Detect which cell encompasses the target text, then output its [x, y] center coordinate. 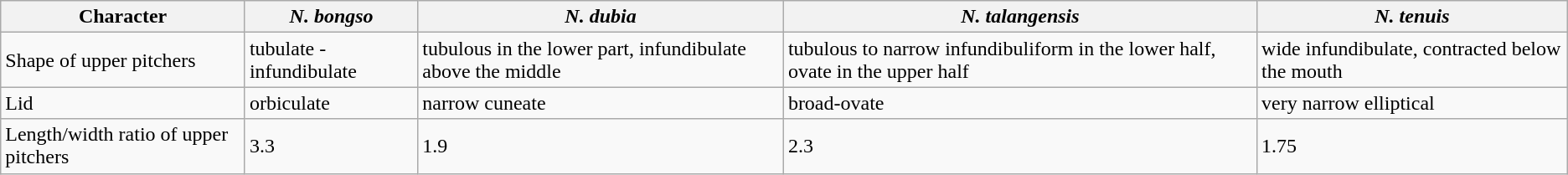
N. dubia [601, 17]
broad-ovate [1020, 103]
N. tenuis [1412, 17]
N. bongso [331, 17]
Shape of upper pitchers [123, 60]
1.9 [601, 146]
very narrow elliptical [1412, 103]
tubulous in the lower part, infundibulate above the middle [601, 60]
N. talangensis [1020, 17]
Character [123, 17]
1.75 [1412, 146]
tubulate - infundibulate [331, 60]
Length/width ratio of upper pitchers [123, 146]
narrow cuneate [601, 103]
orbiculate [331, 103]
wide infundibulate, contracted below the mouth [1412, 60]
2.3 [1020, 146]
tubulous to narrow infundibuliform in the lower half, ovate in the upper half [1020, 60]
3.3 [331, 146]
Lid [123, 103]
